Detect which cell encompasses the target text, then output its (x, y) center coordinate. 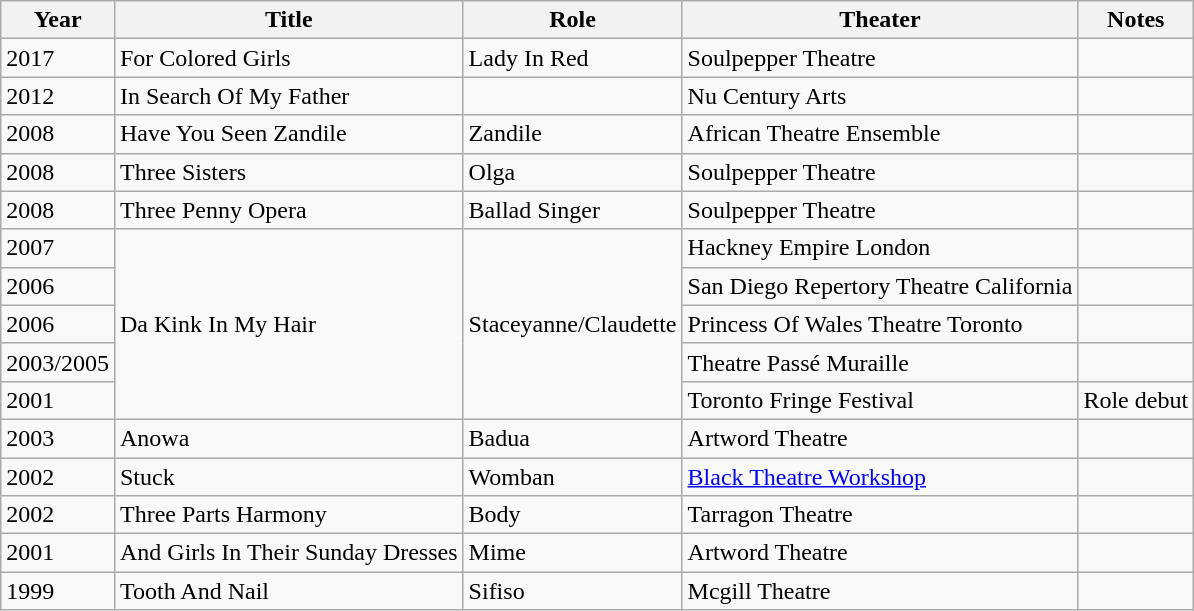
Theater (880, 20)
Three Sisters (288, 172)
Role debut (1136, 400)
Tarragon Theatre (880, 515)
Have You Seen Zandile (288, 134)
Nu Century Arts (880, 96)
Mime (572, 553)
For Colored Girls (288, 58)
Ballad Singer (572, 210)
Zandile (572, 134)
Princess Of Wales Theatre Toronto (880, 324)
Role (572, 20)
In Search Of My Father (288, 96)
Anowa (288, 438)
Olga (572, 172)
San Diego Repertory Theatre California (880, 286)
Badua (572, 438)
Staceyanne/Claudette (572, 324)
Title (288, 20)
Body (572, 515)
Womban (572, 477)
Three Parts Harmony (288, 515)
Mcgill Theatre (880, 591)
Three Penny Opera (288, 210)
2017 (58, 58)
Da Kink In My Hair (288, 324)
2003/2005 (58, 362)
2003 (58, 438)
Toronto Fringe Festival (880, 400)
Notes (1136, 20)
Lady In Red (572, 58)
2007 (58, 248)
2012 (58, 96)
Theatre Passé Muraille (880, 362)
Black Theatre Workshop (880, 477)
1999 (58, 591)
Stuck (288, 477)
Tooth And Nail (288, 591)
Year (58, 20)
Sifiso (572, 591)
Hackney Empire London (880, 248)
And Girls In Their Sunday Dresses (288, 553)
African Theatre Ensemble (880, 134)
